Return the (x, y) coordinate for the center point of the cell that contains the specified text.  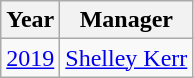
Year (30, 20)
Shelley Kerr (126, 58)
2019 (30, 58)
Manager (126, 20)
